Output the [X, Y] coordinate of the center of the cell containing the given text.  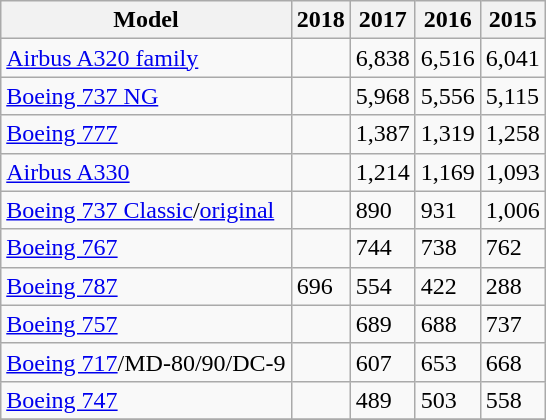
2017 [382, 20]
Airbus A330 [146, 172]
489 [382, 400]
1,169 [448, 172]
Airbus A320 family [146, 58]
5,968 [382, 96]
2018 [320, 20]
1,258 [512, 134]
1,319 [448, 134]
558 [512, 400]
503 [448, 400]
2015 [512, 20]
Model [146, 20]
6,838 [382, 58]
607 [382, 362]
1,093 [512, 172]
Boeing 737 NG [146, 96]
890 [382, 210]
6,041 [512, 58]
762 [512, 248]
653 [448, 362]
668 [512, 362]
2016 [448, 20]
689 [382, 324]
1,387 [382, 134]
Boeing 767 [146, 248]
688 [448, 324]
Boeing 787 [146, 286]
1,214 [382, 172]
Boeing 717/MD-80/90/DC-9 [146, 362]
554 [382, 286]
696 [320, 286]
5,556 [448, 96]
Boeing 737 Classic/original [146, 210]
422 [448, 286]
Boeing 757 [146, 324]
1,006 [512, 210]
744 [382, 248]
Boeing 777 [146, 134]
931 [448, 210]
6,516 [448, 58]
737 [512, 324]
Boeing 747 [146, 400]
738 [448, 248]
288 [512, 286]
5,115 [512, 96]
